Return [x, y] of the center of cell containing provided text 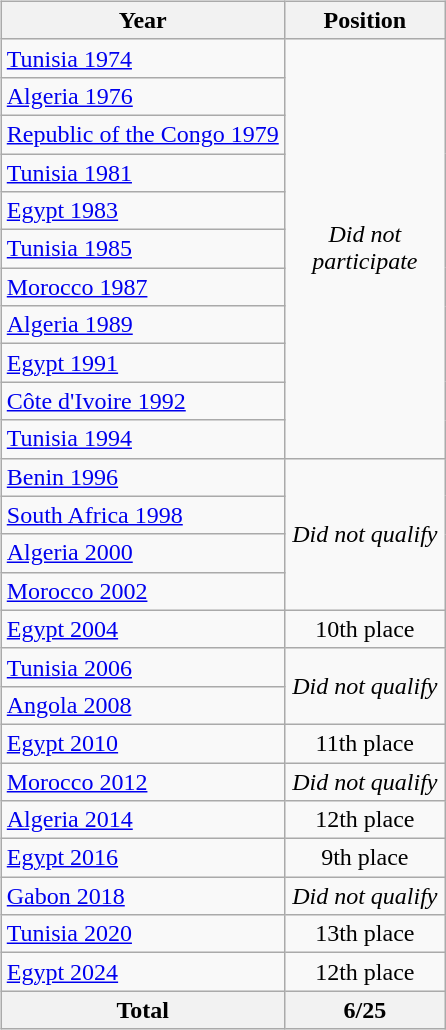
Year [142, 20]
Egypt 2004 [142, 629]
13th place [364, 934]
Egypt 2024 [142, 972]
Algeria 1989 [142, 325]
Côte d'Ivoire 1992 [142, 401]
Gabon 2018 [142, 896]
Tunisia 1985 [142, 249]
Position [364, 20]
Tunisia 1994 [142, 439]
Angola 2008 [142, 705]
Algeria 1976 [142, 96]
South Africa 1998 [142, 515]
Morocco 2002 [142, 591]
Egypt 2010 [142, 743]
Morocco 1987 [142, 287]
Egypt 2016 [142, 858]
10th place [364, 629]
Morocco 2012 [142, 781]
Algeria 2000 [142, 553]
Tunisia 2020 [142, 934]
Did not participate [364, 248]
Tunisia 2006 [142, 667]
Egypt 1983 [142, 211]
Tunisia 1974 [142, 58]
Benin 1996 [142, 477]
6/25 [364, 1010]
Total [142, 1010]
Tunisia 1981 [142, 173]
Egypt 1991 [142, 363]
11th place [364, 743]
Republic of the Congo 1979 [142, 134]
9th place [364, 858]
Algeria 2014 [142, 820]
